Extract the (x, y) coordinate from the center of the cell holding the provided text.  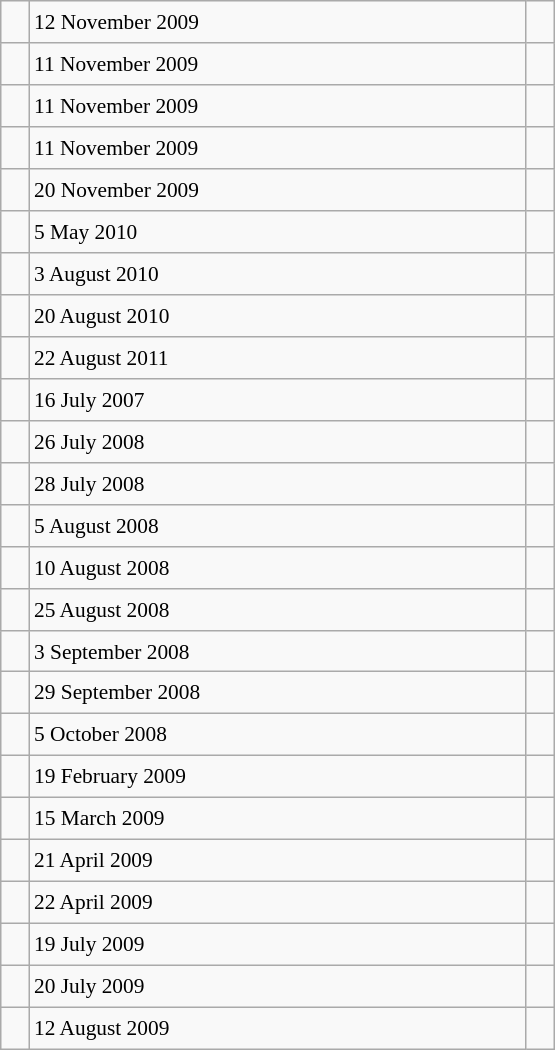
22 April 2009 (278, 903)
10 August 2008 (278, 567)
20 July 2009 (278, 986)
15 March 2009 (278, 819)
28 July 2008 (278, 483)
22 August 2011 (278, 358)
12 August 2009 (278, 1028)
21 April 2009 (278, 861)
25 August 2008 (278, 609)
20 November 2009 (278, 190)
12 November 2009 (278, 22)
20 August 2010 (278, 316)
3 September 2008 (278, 651)
19 July 2009 (278, 945)
5 August 2008 (278, 525)
26 July 2008 (278, 441)
16 July 2007 (278, 399)
5 May 2010 (278, 232)
5 October 2008 (278, 735)
29 September 2008 (278, 693)
19 February 2009 (278, 777)
3 August 2010 (278, 274)
